Scan for the cell matching the given text and deliver its [x, y] coordinate at center. 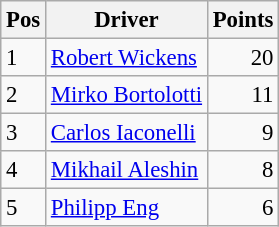
Robert Wickens [127, 58]
1 [24, 58]
Pos [24, 20]
2 [24, 95]
Mirko Bortolotti [127, 95]
Carlos Iaconelli [127, 133]
Philipp Eng [127, 208]
Driver [127, 20]
8 [242, 170]
5 [24, 208]
9 [242, 133]
20 [242, 58]
Mikhail Aleshin [127, 170]
6 [242, 208]
4 [24, 170]
Points [242, 20]
11 [242, 95]
3 [24, 133]
